Identify which cell holds the provided text, then report its [x, y] central coordinate. 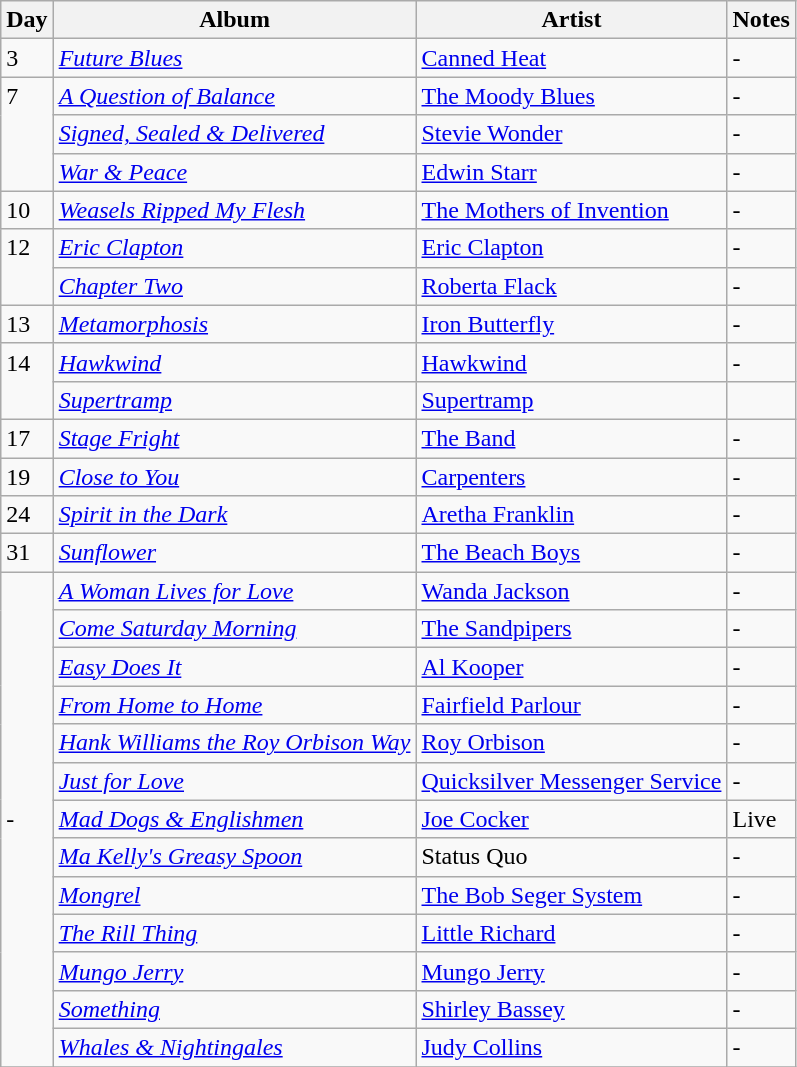
Iron Butterfly [572, 324]
7 [27, 134]
Ma Kelly's Greasy Spoon [234, 857]
Album [234, 20]
Edwin Starr [572, 172]
3 [27, 58]
Canned Heat [572, 58]
Sunflower [234, 553]
Status Quo [572, 857]
Little Richard [572, 933]
10 [27, 210]
14 [27, 381]
A Question of Balance [234, 96]
Carpenters [572, 477]
Metamorphosis [234, 324]
Joe Cocker [572, 819]
Roy Orbison [572, 743]
Hank Williams the Roy Orbison Way [234, 743]
Signed, Sealed & Delivered [234, 134]
24 [27, 515]
The Rill Thing [234, 933]
Judy Collins [572, 1047]
The Sandpipers [572, 629]
The Bob Seger System [572, 895]
Come Saturday Morning [234, 629]
The Mothers of Invention [572, 210]
Whales & Nightingales [234, 1047]
Stage Fright [234, 438]
Al Kooper [572, 667]
The Moody Blues [572, 96]
Something [234, 1009]
13 [27, 324]
Stevie Wonder [572, 134]
Spirit in the Dark [234, 515]
War & Peace [234, 172]
Roberta Flack [572, 286]
Future Blues [234, 58]
19 [27, 477]
Quicksilver Messenger Service [572, 781]
Wanda Jackson [572, 591]
A Woman Lives for Love [234, 591]
Fairfield Parlour [572, 705]
Mad Dogs & Englishmen [234, 819]
31 [27, 553]
The Band [572, 438]
Artist [572, 20]
12 [27, 267]
Shirley Bassey [572, 1009]
Day [27, 20]
Mongrel [234, 895]
Close to You [234, 477]
Easy Does It [234, 667]
Just for Love [234, 781]
Notes [761, 20]
The Beach Boys [572, 553]
Chapter Two [234, 286]
Aretha Franklin [572, 515]
From Home to Home [234, 705]
Weasels Ripped My Flesh [234, 210]
Live [761, 819]
17 [27, 438]
